From the cell containing the given text, extract its center point as (x, y) coordinate. 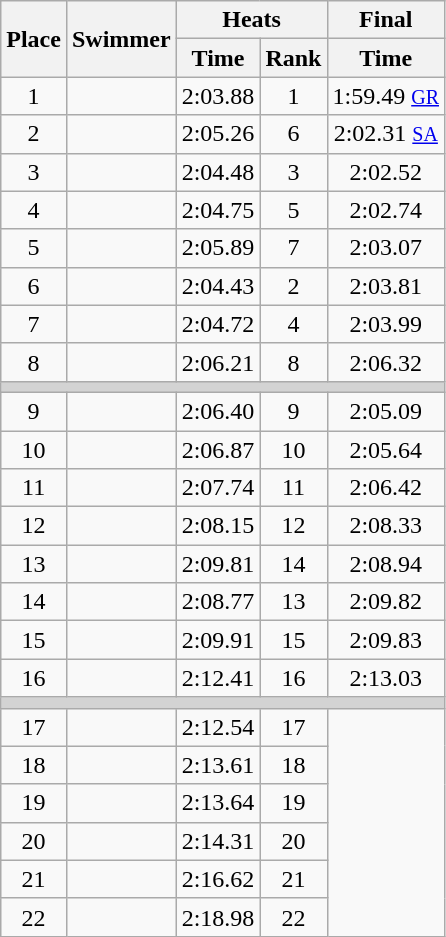
2:13.03 (386, 678)
2:03.88 (218, 96)
Heats (252, 20)
2:09.91 (218, 640)
2:08.94 (386, 564)
2:16.62 (218, 879)
2:07.74 (218, 488)
2:18.98 (218, 917)
2:03.07 (386, 248)
1:59.49 GR (386, 96)
2:12.54 (218, 727)
2:02.74 (386, 210)
Swimmer (121, 39)
2:06.40 (218, 411)
2:14.31 (218, 841)
2:04.48 (218, 172)
2:05.09 (386, 411)
2:06.87 (218, 449)
2:05.89 (218, 248)
2:03.81 (386, 286)
2:05.64 (386, 449)
2:09.82 (386, 602)
2:09.83 (386, 640)
2:08.77 (218, 602)
2:04.72 (218, 324)
Place (34, 39)
2:13.61 (218, 765)
2:13.64 (218, 803)
2:08.33 (386, 526)
2:06.32 (386, 362)
2:06.42 (386, 488)
Final (386, 20)
Rank (294, 58)
2:04.75 (218, 210)
2:08.15 (218, 526)
2:02.52 (386, 172)
2:06.21 (218, 362)
2:12.41 (218, 678)
2:09.81 (218, 564)
2:04.43 (218, 286)
2:02.31 SA (386, 134)
2:03.99 (386, 324)
2:05.26 (218, 134)
